Search for the cell housing the specified text and yield its (x, y) center coordinate. 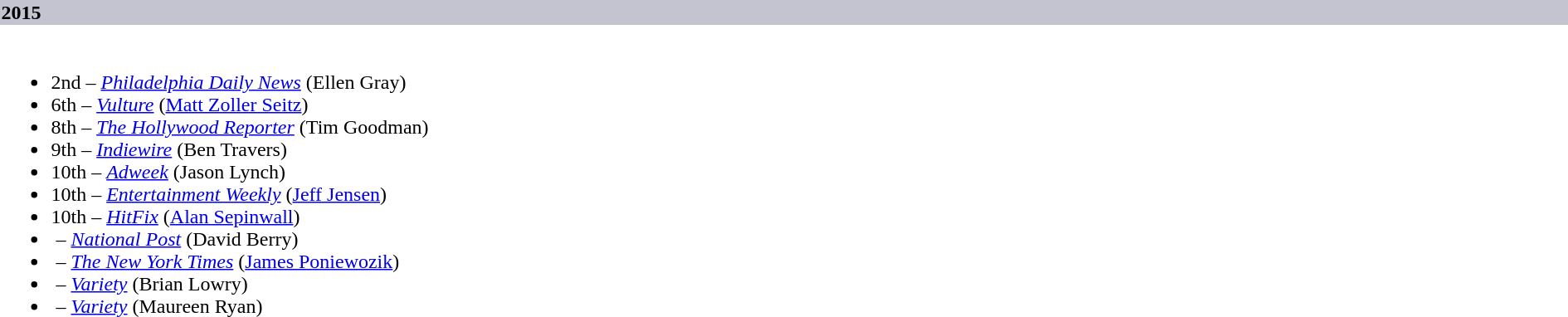
2015 (784, 12)
